Locate the cell with the specified text and output its (x, y) center coordinate. 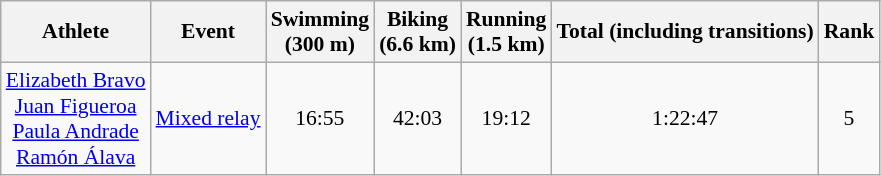
Elizabeth BravoJuan FigueroaPaula AndradeRamón Álava (76, 118)
Rank (850, 32)
Mixed relay (208, 118)
Swimming(300 m) (320, 32)
1:22:47 (684, 118)
Total (including transitions) (684, 32)
Athlete (76, 32)
Biking(6.6 km) (418, 32)
Event (208, 32)
19:12 (506, 118)
42:03 (418, 118)
Running(1.5 km) (506, 32)
5 (850, 118)
16:55 (320, 118)
